Scan for the cell matching the given text and deliver its (x, y) coordinate at center. 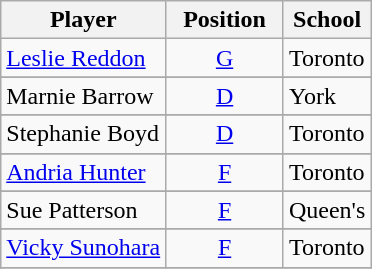
Queen's (326, 210)
Marnie Barrow (84, 96)
Sue Patterson (84, 210)
Stephanie Boyd (84, 134)
Andria Hunter (84, 172)
Player (84, 20)
Leslie Reddon (84, 58)
School (326, 20)
Position (225, 20)
Vicky Sunohara (84, 248)
G (225, 58)
York (326, 96)
